Detect which cell encompasses the target text, then output its (X, Y) center coordinate. 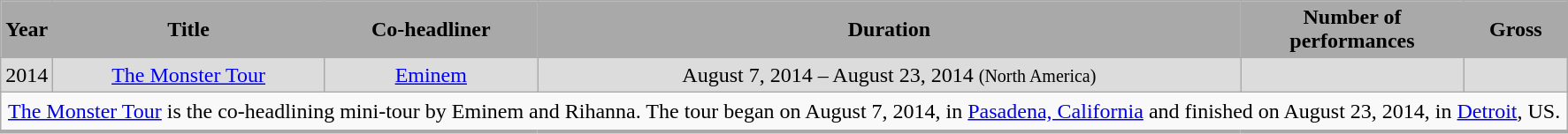
Duration (890, 30)
2014 (27, 75)
August 7, 2014 – August 23, 2014 (North America) (890, 75)
Number ofperformances (1353, 30)
Title (189, 30)
Co-headliner (431, 30)
The Monster Tour (189, 75)
Gross (1516, 30)
Eminem (431, 75)
Year (27, 30)
